From the cell containing the given text, extract its center point as (X, Y) coordinate. 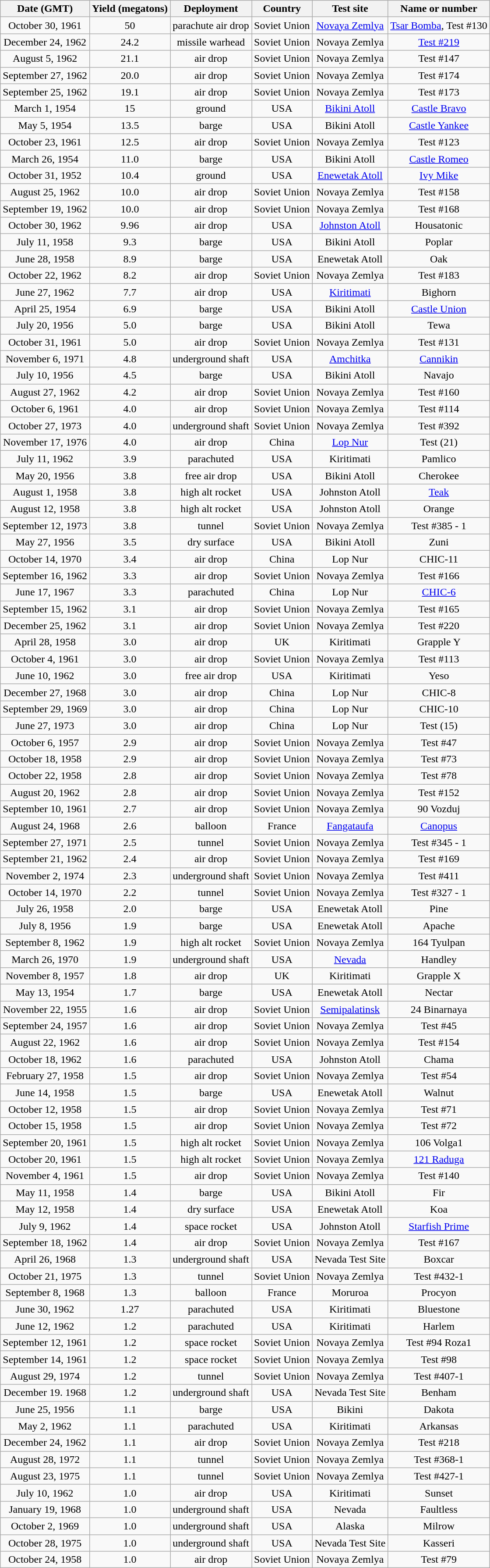
Test #47 (439, 743)
Canopus (439, 826)
Yield (megatons) (130, 9)
August 5, 1962 (45, 59)
August 24, 1968 (45, 826)
Test #183 (439, 276)
November 4, 1961 (45, 1176)
Kasseri (439, 1543)
September 8, 1968 (45, 1293)
October 18, 1958 (45, 759)
Milrow (439, 1526)
July 26, 1958 (45, 909)
Test #154 (439, 1043)
Teak (439, 492)
October 12, 1958 (45, 1109)
Zuni (439, 542)
Test #218 (439, 1443)
Test #147 (439, 59)
19.1 (130, 92)
Test #168 (439, 209)
20.0 (130, 75)
Test #94 Roza1 (439, 1343)
May 12, 1958 (45, 1209)
Name or number (439, 9)
121 Raduga (439, 1159)
Faultless (439, 1509)
Deployment (211, 9)
Walnut (439, 1093)
October 2, 1969 (45, 1526)
164 Tyulpan (439, 942)
October 28, 1975 (45, 1543)
September 10, 1961 (45, 809)
Starfish Prime (439, 1226)
June 25, 1956 (45, 1409)
September 8, 1962 (45, 942)
October 24, 1958 (45, 1560)
Test #131 (439, 342)
June 12, 1962 (45, 1326)
10.4 (130, 175)
October 31, 1961 (45, 342)
8.9 (130, 259)
August 28, 1972 (45, 1459)
2.2 (130, 892)
September 12, 1973 (45, 526)
November 2, 1974 (45, 876)
24 Binarnaya (439, 1009)
Orange (439, 509)
September 14, 1961 (45, 1359)
Test #220 (439, 626)
24.2 (130, 42)
October 27, 1973 (45, 425)
July 8, 1956 (45, 926)
October 22, 1962 (45, 276)
Test #411 (439, 876)
9.96 (130, 226)
Test #158 (439, 192)
June 27, 1962 (45, 292)
July 11, 1962 (45, 459)
November 8, 1957 (45, 976)
Test #73 (439, 759)
Fangataufa (350, 826)
May 20, 1956 (45, 475)
December 25, 1962 (45, 626)
Fir (439, 1193)
Test #174 (439, 75)
missile warhead (211, 42)
90 Vozduj (439, 809)
September 27, 1971 (45, 842)
October 6, 1961 (45, 409)
9.3 (130, 242)
Cannikin (439, 359)
Handley (439, 959)
106 Volga1 (439, 1143)
March 26, 1954 (45, 159)
Test #165 (439, 609)
Tewa (439, 326)
August 27, 1962 (45, 392)
October 31, 1952 (45, 175)
CHIC-10 (439, 709)
June 10, 1962 (45, 676)
Test #54 (439, 1076)
Test #368-1 (439, 1459)
October 15, 1958 (45, 1126)
1.7 (130, 992)
Test #427-1 (439, 1476)
Pine (439, 909)
Housatonic (439, 226)
Tsar Bomba, Test #130 (439, 25)
Semipalatinsk (350, 1009)
Cherokee (439, 475)
Arkansas (439, 1426)
November 17, 1976 (45, 442)
Navajo (439, 375)
Test #78 (439, 776)
Test #140 (439, 1176)
4.8 (130, 359)
September 15, 1962 (45, 609)
Test (21) (439, 442)
Test #407-1 (439, 1376)
Castle Union (439, 309)
Test #166 (439, 576)
October 22, 1958 (45, 776)
Castle Romeo (439, 159)
Sunset (439, 1493)
Chama (439, 1059)
Apache (439, 926)
7.7 (130, 292)
Date (GMT) (45, 9)
Koa (439, 1209)
December 27, 1968 (45, 692)
July 11, 1958 (45, 242)
15 (130, 109)
4.2 (130, 392)
June 14, 1958 (45, 1093)
September 25, 1962 (45, 92)
Procyon (439, 1293)
1.27 (130, 1310)
May 27, 1956 (45, 542)
October 20, 1961 (45, 1159)
Test #327 - 1 (439, 892)
Test #392 (439, 425)
Ivy Mike (439, 175)
August 1, 1958 (45, 492)
Test #160 (439, 392)
11.0 (130, 159)
Bluestone (439, 1310)
Nectar (439, 992)
April 25, 1954 (45, 309)
Castle Yankee (439, 125)
Poplar (439, 242)
October 18, 1962 (45, 1059)
May 11, 1958 (45, 1193)
June 27, 1973 (45, 726)
August 22, 1962 (45, 1043)
parachute air drop (211, 25)
August 12, 1958 (45, 509)
Test #173 (439, 92)
Castle Bravo (439, 109)
January 19, 1968 (45, 1509)
Test (15) (439, 726)
Test #219 (439, 42)
September 16, 1962 (45, 576)
21.1 (130, 59)
August 29, 1974 (45, 1376)
Test #98 (439, 1359)
Test #113 (439, 659)
June 28, 1958 (45, 259)
2.4 (130, 859)
2.3 (130, 876)
Test #152 (439, 793)
September 21, 1962 (45, 859)
August 23, 1975 (45, 1476)
October 30, 1961 (45, 25)
September 29, 1969 (45, 709)
November 22, 1955 (45, 1009)
Grapple X (439, 976)
May 13, 1954 (45, 992)
June 17, 1967 (45, 592)
May 2, 1962 (45, 1426)
September 12, 1961 (45, 1343)
September 20, 1961 (45, 1143)
CHIC-6 (439, 592)
Benham (439, 1393)
August 20, 1962 (45, 793)
December 19. 1968 (45, 1393)
Test #123 (439, 142)
Harlem (439, 1326)
August 25, 1962 (45, 192)
3.5 (130, 542)
Test #72 (439, 1126)
Amchitka (350, 359)
April 26, 1968 (45, 1259)
Alaska (350, 1526)
8.2 (130, 276)
2.7 (130, 809)
3.9 (130, 459)
Test #385 - 1 (439, 526)
Test #79 (439, 1560)
Moruroa (350, 1293)
April 28, 1958 (45, 642)
Test #345 - 1 (439, 842)
September 19, 1962 (45, 209)
Dakota (439, 1409)
Country (282, 9)
July 10, 1956 (45, 375)
July 9, 1962 (45, 1226)
2.6 (130, 826)
3.4 (130, 559)
October 23, 1961 (45, 142)
Test #45 (439, 1026)
September 24, 1957 (45, 1026)
July 10, 1962 (45, 1493)
October 21, 1975 (45, 1276)
CHIC-11 (439, 559)
Yeso (439, 676)
2.5 (130, 842)
Pamlico (439, 459)
Test #432-1 (439, 1276)
4.5 (130, 375)
October 30, 1962 (45, 226)
Oak (439, 259)
Bighorn (439, 292)
13.5 (130, 125)
Test #169 (439, 859)
Test #114 (439, 409)
June 30, 1962 (45, 1310)
May 5, 1954 (45, 125)
Test #167 (439, 1242)
February 27, 1958 (45, 1076)
November 6, 1971 (45, 359)
1.8 (130, 976)
2.0 (130, 909)
6.9 (130, 309)
Test site (350, 9)
Boxcar (439, 1259)
July 20, 1956 (45, 326)
September 18, 1962 (45, 1242)
March 1, 1954 (45, 109)
Bikini (350, 1409)
October 6, 1957 (45, 743)
50 (130, 25)
October 4, 1961 (45, 659)
12.5 (130, 142)
Test #71 (439, 1109)
CHIC-8 (439, 692)
Grapple Y (439, 642)
March 26, 1970 (45, 959)
September 27, 1962 (45, 75)
